Detect which cell encompasses the target text, then output its (X, Y) center coordinate. 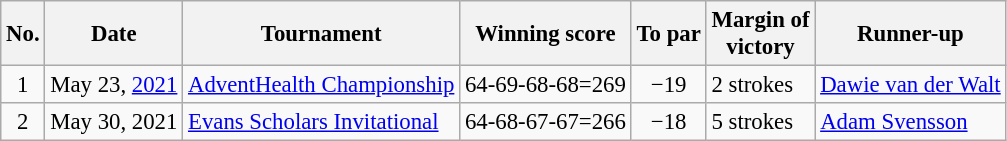
May 23, 2021 (114, 85)
May 30, 2021 (114, 122)
To par (668, 34)
2 (23, 122)
2 strokes (760, 85)
Dawie van der Walt (910, 85)
Winning score (546, 34)
1 (23, 85)
−18 (668, 122)
Margin ofvictory (760, 34)
AdventHealth Championship (322, 85)
Evans Scholars Invitational (322, 122)
Runner-up (910, 34)
No. (23, 34)
5 strokes (760, 122)
64-69-68-68=269 (546, 85)
64-68-67-67=266 (546, 122)
−19 (668, 85)
Adam Svensson (910, 122)
Date (114, 34)
Tournament (322, 34)
